Extract the [X, Y] coordinate from the center of the cell holding the provided text.  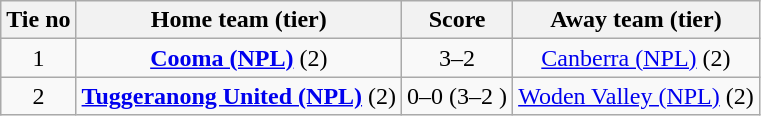
Tie no [38, 20]
Score [458, 20]
2 [38, 96]
3–2 [458, 58]
Cooma (NPL) (2) [239, 58]
Tuggeranong United (NPL) (2) [239, 96]
Woden Valley (NPL) (2) [636, 96]
Away team (tier) [636, 20]
Home team (tier) [239, 20]
0–0 (3–2 ) [458, 96]
1 [38, 58]
Canberra (NPL) (2) [636, 58]
